Capture the cell that displays the provided text and extract its [X, Y] central coordinate. 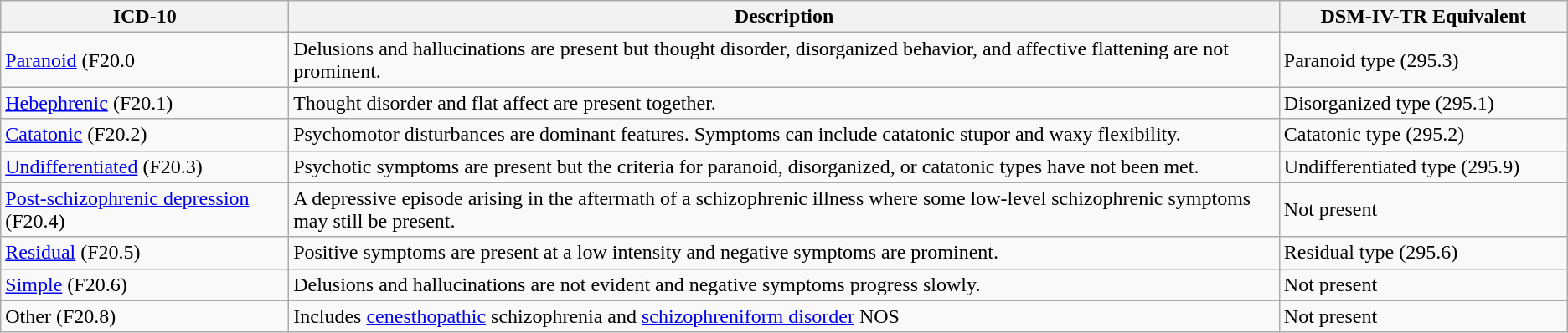
Psychomotor disturbances are dominant features. Symptoms can include catatonic stupor and waxy flexibility. [784, 135]
Other (F20.8) [145, 316]
Paranoid type (295.3) [1423, 60]
Psychotic symptoms are present but the criteria for paranoid, disorganized, or catatonic types have not been met. [784, 166]
Residual (F20.5) [145, 253]
Post-schizophrenic depression (F20.4) [145, 209]
Delusions and hallucinations are present but thought disorder, disorganized behavior, and affective flattening are not prominent. [784, 60]
Undifferentiated (F20.3) [145, 166]
Thought disorder and flat affect are present together. [784, 103]
Positive symptoms are present at a low intensity and negative symptoms are prominent. [784, 253]
Includes cenesthopathic schizophrenia and schizophreniform disorder NOS [784, 316]
Description [784, 17]
Catatonic (F20.2) [145, 135]
ICD-10 [145, 17]
Paranoid (F20.0 [145, 60]
Catatonic type (295.2) [1423, 135]
DSM-IV-TR Equivalent [1423, 17]
Hebephrenic (F20.1) [145, 103]
A depressive episode arising in the aftermath of a schizophrenic illness where some low-level schizophrenic symptoms may still be present. [784, 209]
Undifferentiated type (295.9) [1423, 166]
Delusions and hallucinations are not evident and negative symptoms progress slowly. [784, 284]
Simple (F20.6) [145, 284]
Disorganized type (295.1) [1423, 103]
Residual type (295.6) [1423, 253]
